From the cell containing the given text, extract its center point as [X, Y] coordinate. 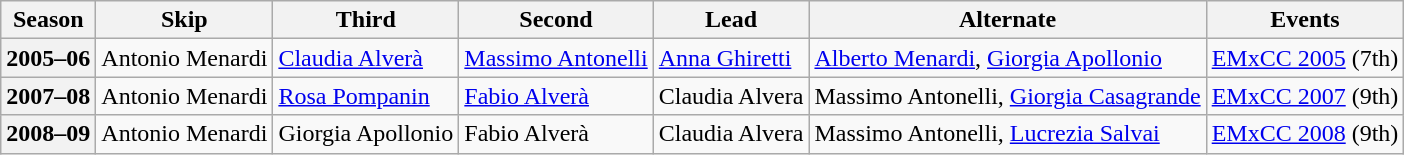
Second [556, 20]
2005–06 [48, 58]
EMxCC 2008 (9th) [1305, 134]
Anna Ghiretti [731, 58]
Alternate [1008, 20]
EMxCC 2007 (9th) [1305, 96]
Lead [731, 20]
Events [1305, 20]
Massimo Antonelli, Giorgia Casagrande [1008, 96]
Third [366, 20]
EMxCC 2005 (7th) [1305, 58]
Massimo Antonelli, Lucrezia Salvai [1008, 134]
Rosa Pompanin [366, 96]
Alberto Menardi, Giorgia Apollonio [1008, 58]
Season [48, 20]
2008–09 [48, 134]
Claudia Alverà [366, 58]
2007–08 [48, 96]
Giorgia Apollonio [366, 134]
Skip [184, 20]
Massimo Antonelli [556, 58]
